Extract the (x, y) coordinate from the center of the cell holding the provided text.  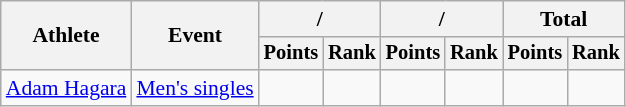
Event (194, 36)
Adam Hagara (66, 88)
Men's singles (194, 88)
Total (564, 19)
Athlete (66, 36)
